Scan for the cell matching the given text and deliver its (x, y) coordinate at center. 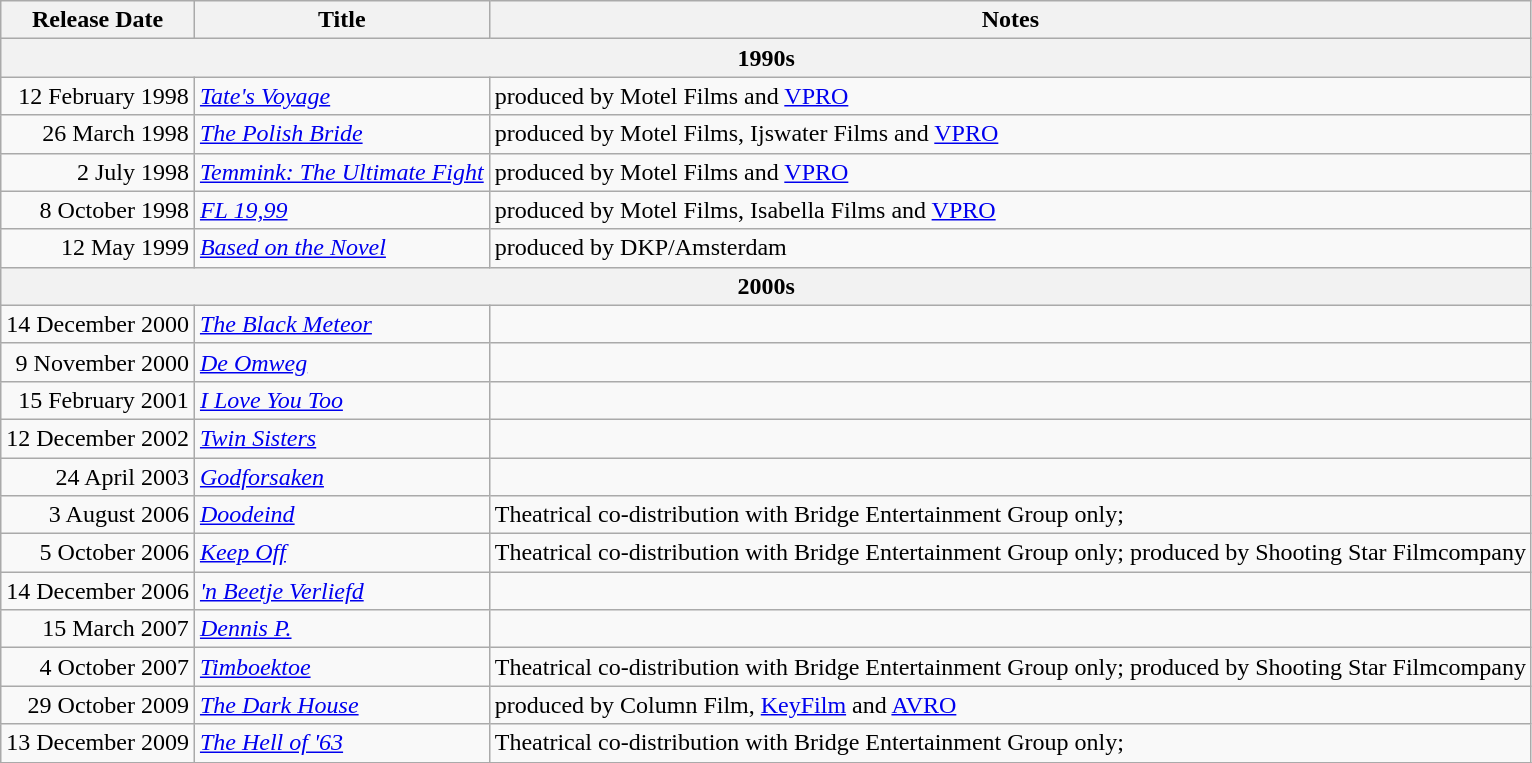
4 October 2007 (98, 667)
Title (342, 20)
produced by Motel Films, Isabella Films and VPRO (1010, 210)
Dennis P. (342, 629)
2000s (766, 286)
8 October 1998 (98, 210)
Temmink: The Ultimate Fight (342, 172)
2 July 1998 (98, 172)
Doodeind (342, 515)
Keep Off (342, 553)
The Polish Bride (342, 134)
5 October 2006 (98, 553)
1990s (766, 58)
De Omweg (342, 362)
'n Beetje Verliefd (342, 591)
FL 19,99 (342, 210)
The Hell of '63 (342, 743)
Based on the Novel (342, 248)
The Black Meteor (342, 324)
15 March 2007 (98, 629)
The Dark House (342, 705)
29 October 2009 (98, 705)
I Love You Too (342, 400)
13 December 2009 (98, 743)
3 August 2006 (98, 515)
produced by DKP/Amsterdam (1010, 248)
15 February 2001 (98, 400)
Timboektoe (342, 667)
26 March 1998 (98, 134)
14 December 2006 (98, 591)
12 February 1998 (98, 96)
12 December 2002 (98, 438)
produced by Motel Films, Ijswater Films and VPRO (1010, 134)
9 November 2000 (98, 362)
Release Date (98, 20)
24 April 2003 (98, 477)
14 December 2000 (98, 324)
produced by Column Film, KeyFilm and AVRO (1010, 705)
12 May 1999 (98, 248)
Godforsaken (342, 477)
Twin Sisters (342, 438)
Notes (1010, 20)
Tate's Voyage (342, 96)
